Search for the cell housing the specified text and yield its (X, Y) center coordinate. 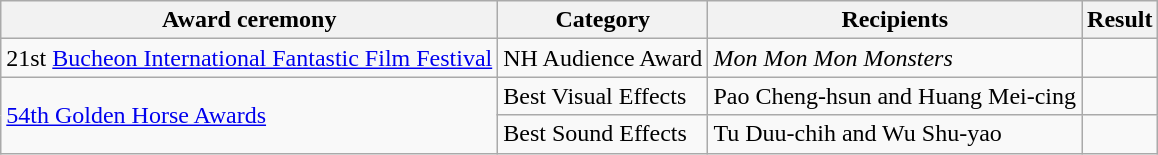
54th Golden Horse Awards (250, 115)
Result (1120, 20)
Tu Duu-chih and Wu Shu-yao (895, 134)
Best Visual Effects (603, 96)
Award ceremony (250, 20)
Pao Cheng-hsun and Huang Mei-cing (895, 96)
21st Bucheon International Fantastic Film Festival (250, 58)
Mon Mon Mon Monsters (895, 58)
Category (603, 20)
Best Sound Effects (603, 134)
Recipients (895, 20)
NH Audience Award (603, 58)
